Output the (x, y) coordinate of the center of the cell containing the given text.  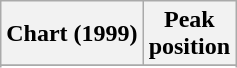
Peakposition (189, 34)
Chart (1999) (72, 34)
